From the cell containing the given text, extract its center point as (X, Y) coordinate. 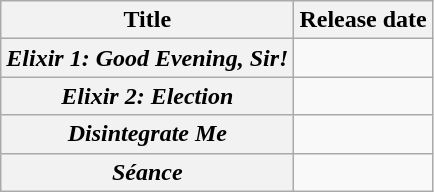
Séance (148, 172)
Release date (363, 20)
Title (148, 20)
Elixir 1: Good Evening, Sir! (148, 58)
Disintegrate Me (148, 134)
Elixir 2: Election (148, 96)
